Identify which cell holds the provided text, then report its [X, Y] central coordinate. 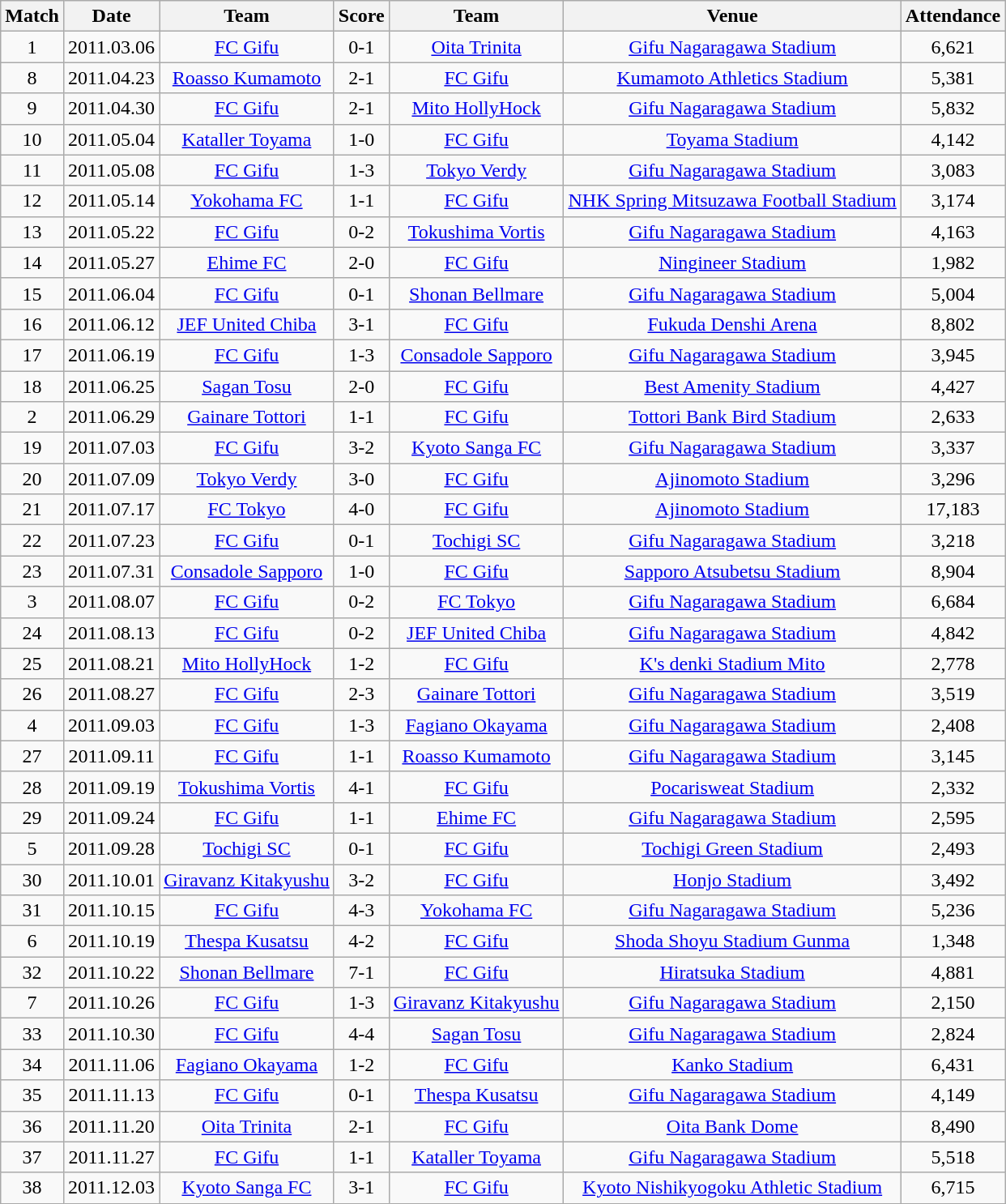
10 [32, 139]
2011.06.19 [111, 355]
2011.04.23 [111, 78]
Kyoto Nishikyogoku Athletic Stadium [732, 1188]
30 [32, 879]
24 [32, 633]
14 [32, 263]
2011.08.07 [111, 602]
3,083 [953, 170]
2011.08.27 [111, 694]
8 [32, 78]
2011.03.06 [111, 47]
2011.05.14 [111, 201]
33 [32, 1034]
NHK Spring Mitsuzawa Football Stadium [732, 201]
6 [32, 941]
9 [32, 109]
11 [32, 170]
28 [32, 787]
Kanko Stadium [732, 1065]
2011.07.17 [111, 510]
2011.09.03 [111, 725]
2011.05.27 [111, 263]
7-1 [361, 972]
34 [32, 1065]
Best Amenity Stadium [732, 386]
20 [32, 479]
29 [32, 818]
4,149 [953, 1095]
2011.08.13 [111, 633]
8,904 [953, 571]
5 [32, 848]
1 [32, 47]
36 [32, 1126]
2011.06.29 [111, 417]
12 [32, 201]
17 [32, 355]
4-2 [361, 941]
Tottori Bank Bird Stadium [732, 417]
2011.11.20 [111, 1126]
2011.07.03 [111, 448]
2011.09.24 [111, 818]
3 [32, 602]
25 [32, 664]
2,493 [953, 848]
2011.09.19 [111, 787]
35 [32, 1095]
6,431 [953, 1065]
Tochigi Green Stadium [732, 848]
2,595 [953, 818]
5,236 [953, 911]
2011.10.22 [111, 972]
3,492 [953, 879]
4,881 [953, 972]
26 [32, 694]
2011.09.11 [111, 756]
Honjo Stadium [732, 879]
6,621 [953, 47]
3,945 [953, 355]
4-0 [361, 510]
K's denki Stadium Mito [732, 664]
Venue [732, 16]
8,490 [953, 1126]
1,982 [953, 263]
4,163 [953, 232]
4,427 [953, 386]
Kumamoto Athletics Stadium [732, 78]
3,296 [953, 479]
Ningineer Stadium [732, 263]
32 [32, 972]
4-1 [361, 787]
5,832 [953, 109]
3,218 [953, 540]
2011.05.04 [111, 139]
Date [111, 16]
2011.05.22 [111, 232]
3-0 [361, 479]
3,519 [953, 694]
4,142 [953, 139]
Sapporo Atsubetsu Stadium [732, 571]
2011.06.04 [111, 293]
Match [32, 16]
17,183 [953, 510]
1,348 [953, 941]
13 [32, 232]
2-3 [361, 694]
2011.07.09 [111, 479]
4-3 [361, 911]
2011.12.03 [111, 1188]
2,824 [953, 1034]
23 [32, 571]
3,337 [953, 448]
22 [32, 540]
18 [32, 386]
Score [361, 16]
37 [32, 1157]
2011.10.01 [111, 879]
2,150 [953, 1003]
2,332 [953, 787]
15 [32, 293]
Oita Bank Dome [732, 1126]
2011.11.13 [111, 1095]
2011.11.06 [111, 1065]
4,842 [953, 633]
6,715 [953, 1188]
2011.04.30 [111, 109]
19 [32, 448]
2011.10.15 [111, 911]
3,174 [953, 201]
5,004 [953, 293]
2011.10.30 [111, 1034]
2011.06.25 [111, 386]
4-4 [361, 1034]
2011.10.26 [111, 1003]
2,633 [953, 417]
27 [32, 756]
2 [32, 417]
38 [32, 1188]
6,684 [953, 602]
2011.08.21 [111, 664]
2,408 [953, 725]
5,381 [953, 78]
4 [32, 725]
2011.06.12 [111, 324]
Attendance [953, 16]
2011.10.19 [111, 941]
2011.07.31 [111, 571]
21 [32, 510]
3,145 [953, 756]
2011.07.23 [111, 540]
Shoda Shoyu Stadium Gunma [732, 941]
5,518 [953, 1157]
Hiratsuka Stadium [732, 972]
2011.05.08 [111, 170]
2011.09.28 [111, 848]
7 [32, 1003]
2011.11.27 [111, 1157]
Pocarisweat Stadium [732, 787]
31 [32, 911]
Toyama Stadium [732, 139]
Fukuda Denshi Arena [732, 324]
8,802 [953, 324]
2,778 [953, 664]
16 [32, 324]
